Pinpoint the cell where the given text exists, returning its [X, Y] midpoint coordinate. 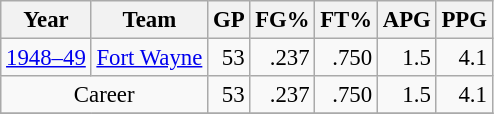
Fort Wayne [150, 58]
FT% [346, 20]
PPG [464, 20]
Career [104, 95]
APG [406, 20]
FG% [282, 20]
Year [46, 20]
Team [150, 20]
1948–49 [46, 58]
GP [229, 20]
